Search for the cell housing the specified text and yield its [X, Y] center coordinate. 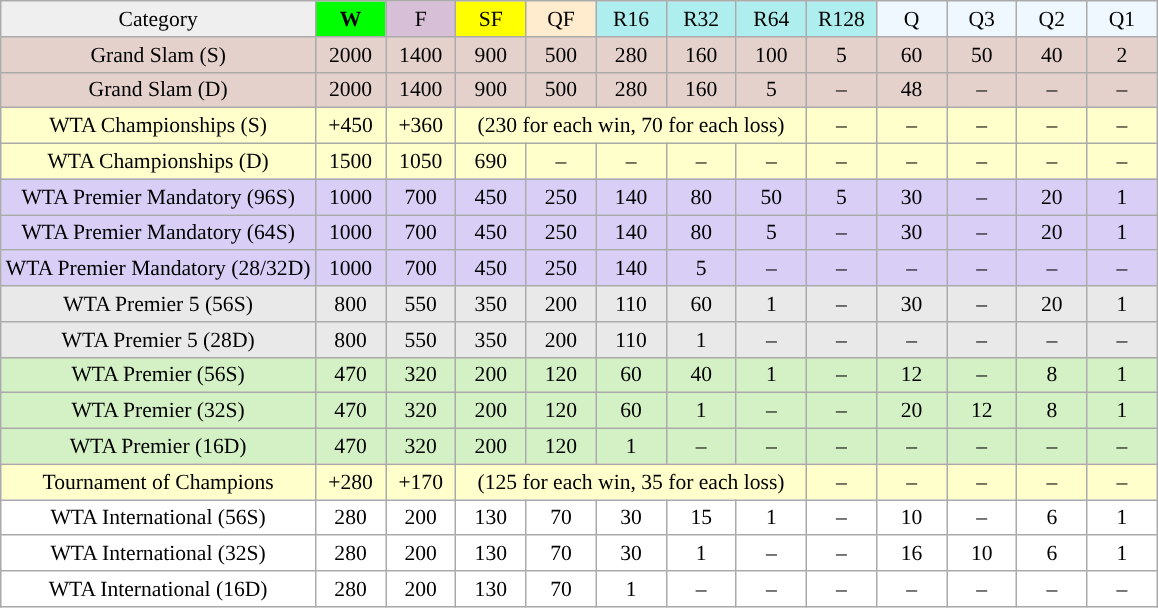
WTA Premier Mandatory (64S) [158, 233]
WTA Premier Mandatory (28/32D) [158, 269]
WTA Premier (32S) [158, 411]
WTA Premier (16D) [158, 447]
F [421, 19]
Grand Slam (S) [158, 55]
WTA International (32S) [158, 554]
100 [771, 55]
W [350, 19]
Q2 [1052, 19]
690 [491, 162]
2 [1122, 55]
Category [158, 19]
QF [561, 19]
48 [911, 90]
(230 for each win, 70 for each loss) [632, 126]
WTA International (16D) [158, 589]
WTA Premier 5 (28D) [158, 340]
R32 [701, 19]
R128 [841, 19]
Q [911, 19]
+280 [350, 482]
+360 [421, 126]
WTA Premier 5 (56S) [158, 304]
WTA International (56S) [158, 518]
Q3 [982, 19]
1050 [421, 162]
Grand Slam (D) [158, 90]
16 [911, 554]
Q1 [1122, 19]
WTA Championships (D) [158, 162]
+170 [421, 482]
15 [701, 518]
Tournament of Champions [158, 482]
+450 [350, 126]
WTA Premier Mandatory (96S) [158, 197]
SF [491, 19]
WTA Championships (S) [158, 126]
R64 [771, 19]
R16 [631, 19]
1500 [350, 162]
(125 for each win, 35 for each loss) [632, 482]
WTA Premier (56S) [158, 375]
